Scan for the cell matching the given text and deliver its [x, y] coordinate at center. 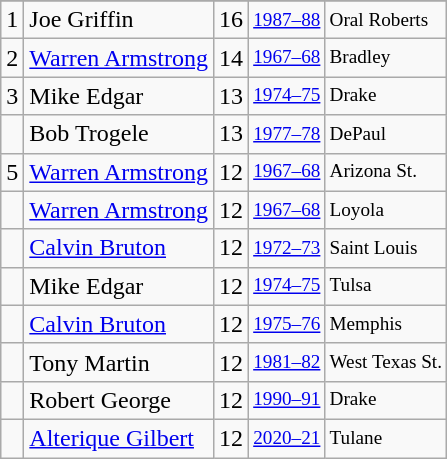
16 [232, 20]
Oral Roberts [386, 20]
Tulane [386, 438]
1977–78 [287, 134]
1975–76 [287, 324]
Memphis [386, 324]
Robert George [119, 400]
1987–88 [287, 20]
1990–91 [287, 400]
Bradley [386, 58]
1 [12, 20]
14 [232, 58]
2020–21 [287, 438]
5 [12, 172]
2 [12, 58]
1981–82 [287, 362]
1972–73 [287, 248]
Saint Louis [386, 248]
Tulsa [386, 286]
Loyola [386, 210]
West Texas St. [386, 362]
Tony Martin [119, 362]
Bob Trogele [119, 134]
Alterique Gilbert [119, 438]
Arizona St. [386, 172]
3 [12, 96]
Joe Griffin [119, 20]
DePaul [386, 134]
